Find where the given text appears and provide that cell's center as [X, Y] coordinate. 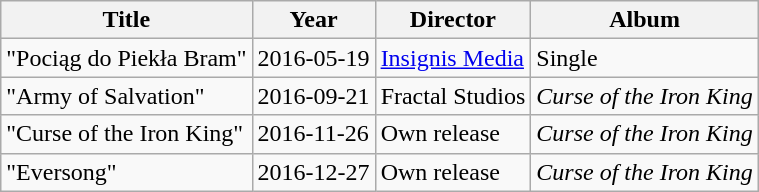
Year [314, 20]
Single [645, 58]
2016-05-19 [314, 58]
"Curse of the Iron King" [126, 134]
"Eversong" [126, 172]
"Pociąg do Piekła Bram" [126, 58]
Insignis Media [453, 58]
Title [126, 20]
"Army of Salvation" [126, 96]
Album [645, 20]
Director [453, 20]
Fractal Studios [453, 96]
2016-09-21 [314, 96]
2016-12-27 [314, 172]
2016-11-26 [314, 134]
